Find where the given text appears and provide that cell's center as (X, Y) coordinate. 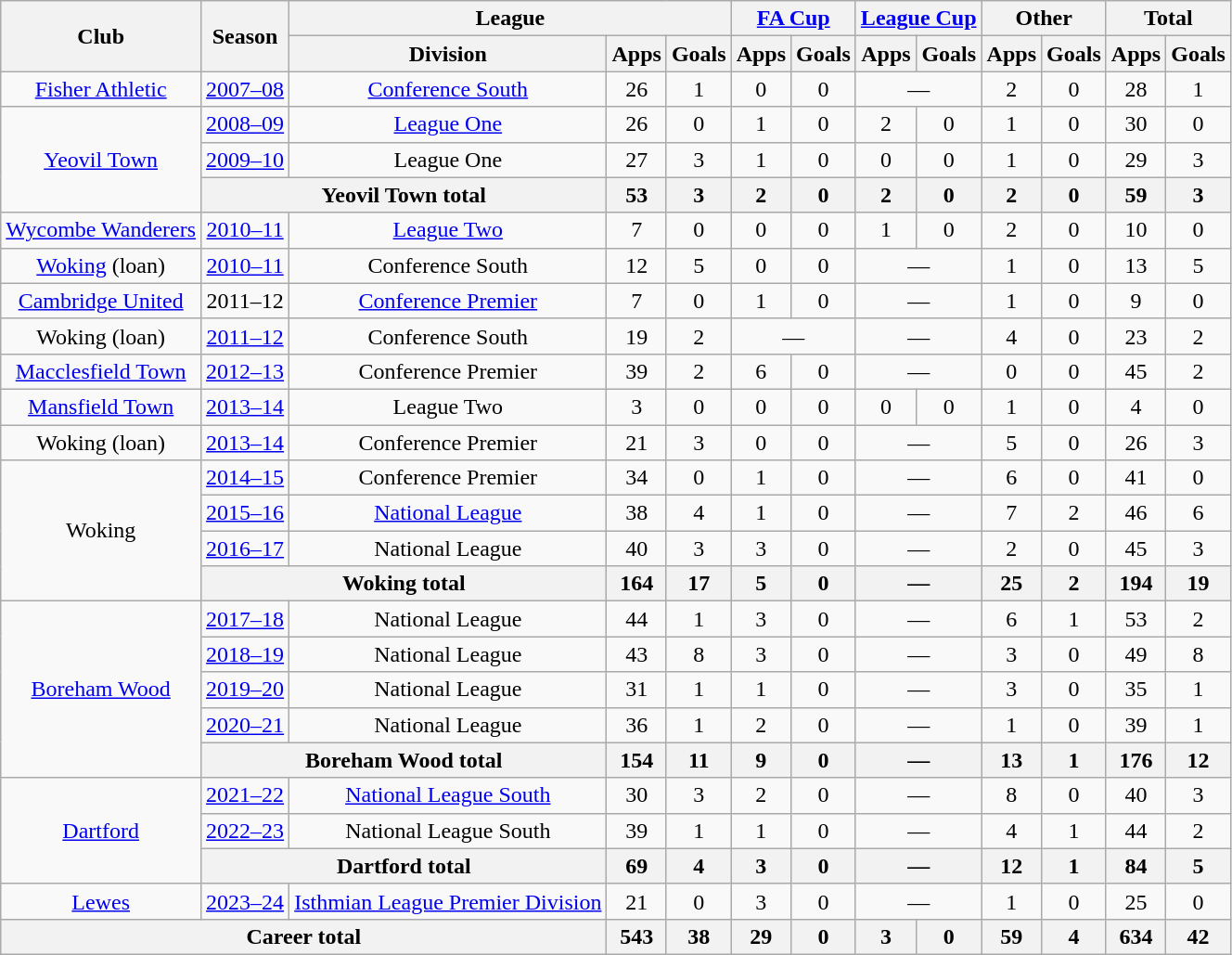
Macclesfield Town (101, 371)
2018–19 (245, 654)
35 (1136, 690)
164 (636, 584)
2021–22 (245, 795)
11 (699, 760)
49 (1136, 654)
2014–15 (245, 478)
46 (1136, 513)
31 (636, 690)
84 (1136, 866)
Season (245, 36)
Woking (101, 531)
Dartford (101, 831)
634 (1136, 936)
Yeovil Town total (404, 195)
543 (636, 936)
2017–18 (245, 619)
Yeovil Town (101, 160)
2012–13 (245, 371)
34 (636, 478)
League Cup (918, 19)
Lewes (101, 901)
Fisher Athletic (101, 89)
2022–23 (245, 831)
Club (101, 36)
194 (1136, 584)
2019–20 (245, 690)
Total (1168, 19)
41 (1136, 478)
42 (1199, 936)
2008–09 (245, 124)
FA Cup (793, 19)
2009–10 (245, 160)
10 (1136, 230)
2020–21 (245, 725)
Boreham Wood total (404, 760)
Boreham Wood (101, 690)
17 (699, 584)
Mansfield Town (101, 407)
Wycombe Wanderers (101, 230)
176 (1136, 760)
2016–17 (245, 548)
Career total (304, 936)
2007–08 (245, 89)
Dartford total (404, 866)
36 (636, 725)
2015–16 (245, 513)
23 (1136, 336)
League (510, 19)
154 (636, 760)
69 (636, 866)
Other (1044, 19)
2023–24 (245, 901)
Isthmian League Premier Division (448, 901)
43 (636, 654)
Division (448, 54)
Woking total (404, 584)
Cambridge United (101, 301)
28 (1136, 89)
27 (636, 160)
